Scan for the cell matching the given text and deliver its (x, y) coordinate at center. 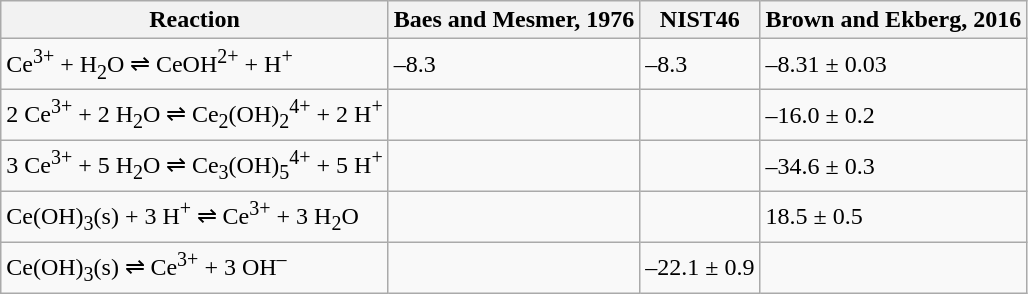
3 Ce3+ + 5 H2O ⇌ Ce3(OH)54+ + 5 H+ (194, 166)
–8.31 ± 0.03 (894, 64)
Brown and Ekberg, 2016 (894, 20)
18.5 ± 0.5 (894, 216)
Baes and Mesmer, 1976 (514, 20)
2 Ce3+ + 2 H2O ⇌ Ce2(OH)24+ + 2 H+ (194, 116)
Ce3+ + H2O ⇌ CeOH2+ + H+ (194, 64)
Ce(OH)3(s) + 3 H+ ⇌ Ce3+ + 3 H2O (194, 216)
NIST46 (700, 20)
–22.1 ± 0.9 (700, 268)
Reaction (194, 20)
–34.6 ± 0.3 (894, 166)
–16.0 ± 0.2 (894, 116)
Ce(OH)3(s) ⇌ Ce3+ + 3 OH– (194, 268)
